Detect which cell encompasses the target text, then output its (x, y) center coordinate. 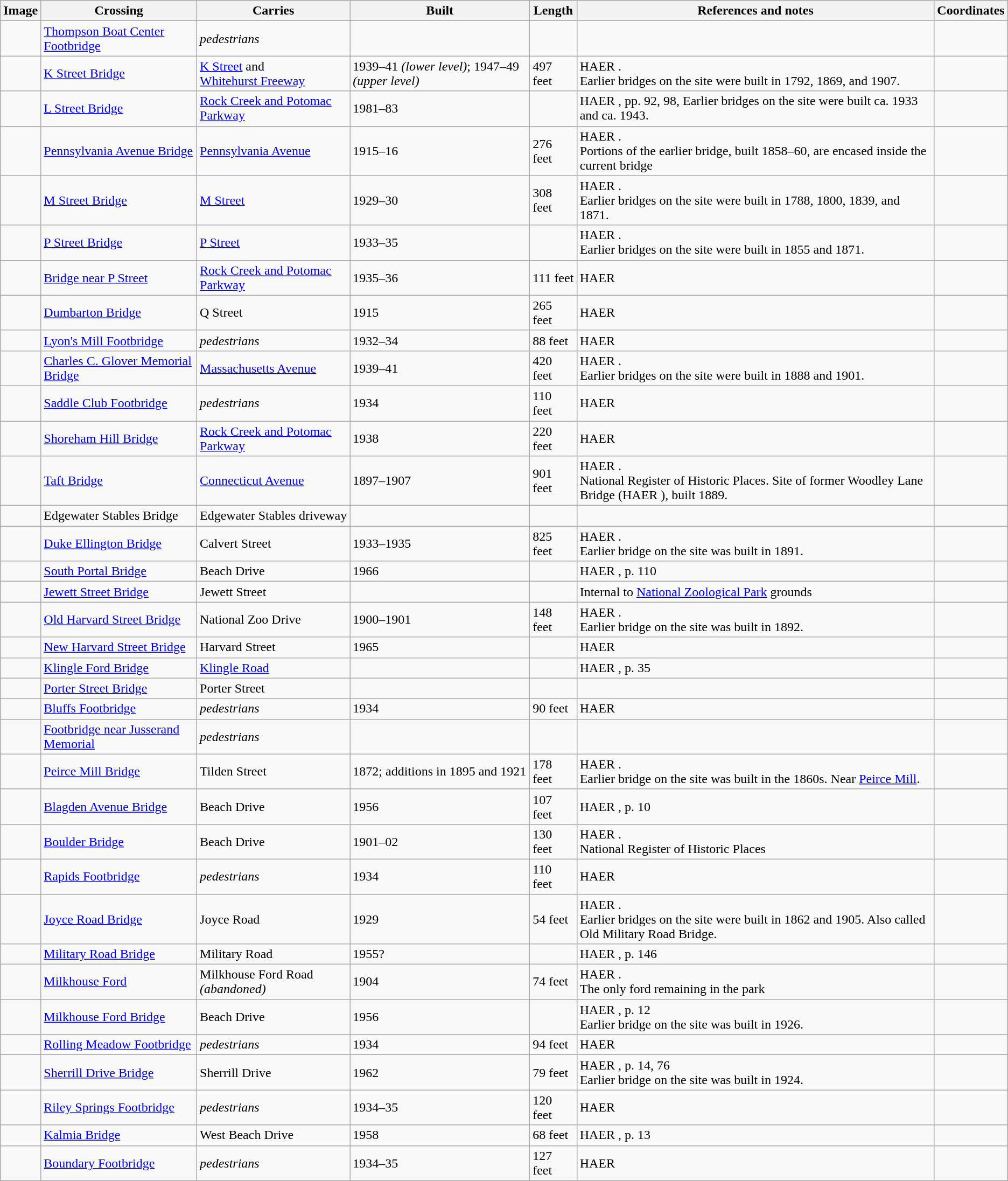
90 feet (554, 709)
K Street Bridge (119, 73)
HAER . Earlier bridge on the site was built in 1891. (755, 544)
National Zoo Drive (274, 619)
1938 (440, 438)
Milkhouse Ford (119, 982)
Joyce Road (274, 919)
497 feet (554, 73)
Kalmia Bridge (119, 1135)
1962 (440, 1073)
HAER . Earlier bridges on the site were built in 1855 and 1871. (755, 242)
HAER , p. 110 (755, 571)
Riley Springs Footbridge (119, 1107)
Sherrill Drive (274, 1073)
Harvard Street (274, 647)
References and notes (755, 11)
Lyon's Mill Footbridge (119, 340)
Klingle Road (274, 668)
1872; additions in 1895 and 1921 (440, 771)
Military Road (274, 954)
1935–36 (440, 278)
68 feet (554, 1135)
1900–1901 (440, 619)
Milkhouse Ford Road (abandoned) (274, 982)
1915 (440, 312)
Pennsylvania Avenue (274, 151)
Porter Street (274, 688)
1932–34 (440, 340)
Boulder Bridge (119, 841)
P Street Bridge (119, 242)
Rolling Meadow Footbridge (119, 1045)
178 feet (554, 771)
825 feet (554, 544)
130 feet (554, 841)
1965 (440, 647)
148 feet (554, 619)
79 feet (554, 1073)
L Street Bridge (119, 109)
111 feet (554, 278)
1929–30 (440, 200)
Rapids Footbridge (119, 877)
1955? (440, 954)
HAER . Earlier bridges on the site were built in 1862 and 1905. Also called Old Military Road Bridge. (755, 919)
1897–1907 (440, 481)
74 feet (554, 982)
Internal to National Zoological Park grounds (755, 592)
1904 (440, 982)
Coordinates (971, 11)
Saddle Club Footbridge (119, 403)
Porter Street Bridge (119, 688)
Boundary Footbridge (119, 1163)
1915–16 (440, 151)
HAER . Earlier bridges on the site were built in 1788, 1800, 1839, and 1871. (755, 200)
901 feet (554, 481)
HAER . The only ford remaining in the park (755, 982)
1933–35 (440, 242)
1981–83 (440, 109)
276 feet (554, 151)
Blagden Avenue Bridge (119, 807)
Duke Ellington Bridge (119, 544)
Milkhouse Ford Bridge (119, 1017)
265 feet (554, 312)
Charles C. Glover Memorial Bridge (119, 368)
Shoreham Hill Bridge (119, 438)
Bridge near P Street (119, 278)
Bluffs Footbridge (119, 709)
Jewett Street Bridge (119, 592)
HAER , p. 146 (755, 954)
1929 (440, 919)
HAER . Earlier bridge on the site was built in 1892. (755, 619)
Calvert Street (274, 544)
South Portal Bridge (119, 571)
Tilden Street (274, 771)
New Harvard Street Bridge (119, 647)
Built (440, 11)
HAER .National Register of Historic Places. Site of former Woodley Lane Bridge (HAER ), built 1889. (755, 481)
HAER , p. 35 (755, 668)
Thompson Boat Center Footbridge (119, 39)
Edgewater Stables Bridge (119, 516)
120 feet (554, 1107)
HAER . Earlier bridges on the site were built in 1888 and 1901. (755, 368)
1939–41 (440, 368)
Joyce Road Bridge (119, 919)
Dumbarton Bridge (119, 312)
Edgewater Stables driveway (274, 516)
Jewett Street (274, 592)
88 feet (554, 340)
Klingle Ford Bridge (119, 668)
HAER , pp. 92, 98, Earlier bridges on the site were built ca. 1933 and ca. 1943. (755, 109)
Footbridge near Jusserand Memorial (119, 737)
Taft Bridge (119, 481)
Image (20, 11)
1966 (440, 571)
P Street (274, 242)
54 feet (554, 919)
308 feet (554, 200)
1939–41 (lower level); 1947–49 (upper level) (440, 73)
Pennsylvania Avenue Bridge (119, 151)
127 feet (554, 1163)
Old Harvard Street Bridge (119, 619)
HAER , p. 12Earlier bridge on the site was built in 1926. (755, 1017)
Carries (274, 11)
M Street (274, 200)
HAER .National Register of Historic Places (755, 841)
West Beach Drive (274, 1135)
94 feet (554, 1045)
1901–02 (440, 841)
Length (554, 11)
M Street Bridge (119, 200)
HAER , p. 10 (755, 807)
Massachusetts Avenue (274, 368)
HAER , p. 14, 76Earlier bridge on the site was built in 1924. (755, 1073)
HAER .Portions of the earlier bridge, built 1858–60, are encased inside the current bridge (755, 151)
K Street and Whitehurst Freeway (274, 73)
Sherrill Drive Bridge (119, 1073)
1958 (440, 1135)
Military Road Bridge (119, 954)
107 feet (554, 807)
HAER . Earlier bridge on the site was built in the 1860s. Near Peirce Mill. (755, 771)
HAER , p. 13 (755, 1135)
420 feet (554, 368)
Q Street (274, 312)
HAER . Earlier bridges on the site were built in 1792, 1869, and 1907. (755, 73)
Connecticut Avenue (274, 481)
1933–1935 (440, 544)
Crossing (119, 11)
220 feet (554, 438)
Peirce Mill Bridge (119, 771)
